Return the (X, Y) coordinate for the center point of the cell that contains the specified text.  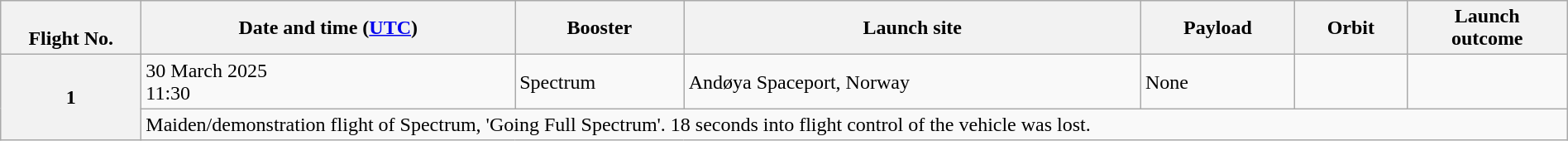
Launchoutcome (1487, 28)
Booster (600, 28)
Orbit (1350, 28)
Andøya Spaceport, Norway (912, 81)
Maiden/demonstration flight of Spectrum, 'Going Full Spectrum'. 18 seconds into flight control of the vehicle was lost. (854, 124)
Date and time (UTC) (328, 28)
1 (71, 98)
Payload (1217, 28)
Spectrum (600, 81)
None (1217, 81)
30 March 202511:30 (328, 81)
Launch site (912, 28)
Flight No. (71, 28)
